Capture the cell that displays the provided text and extract its (X, Y) central coordinate. 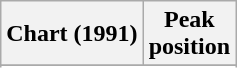
Peakposition (189, 34)
Chart (1991) (72, 34)
